Return the [X, Y] coordinate for the center point of the cell that contains the specified text.  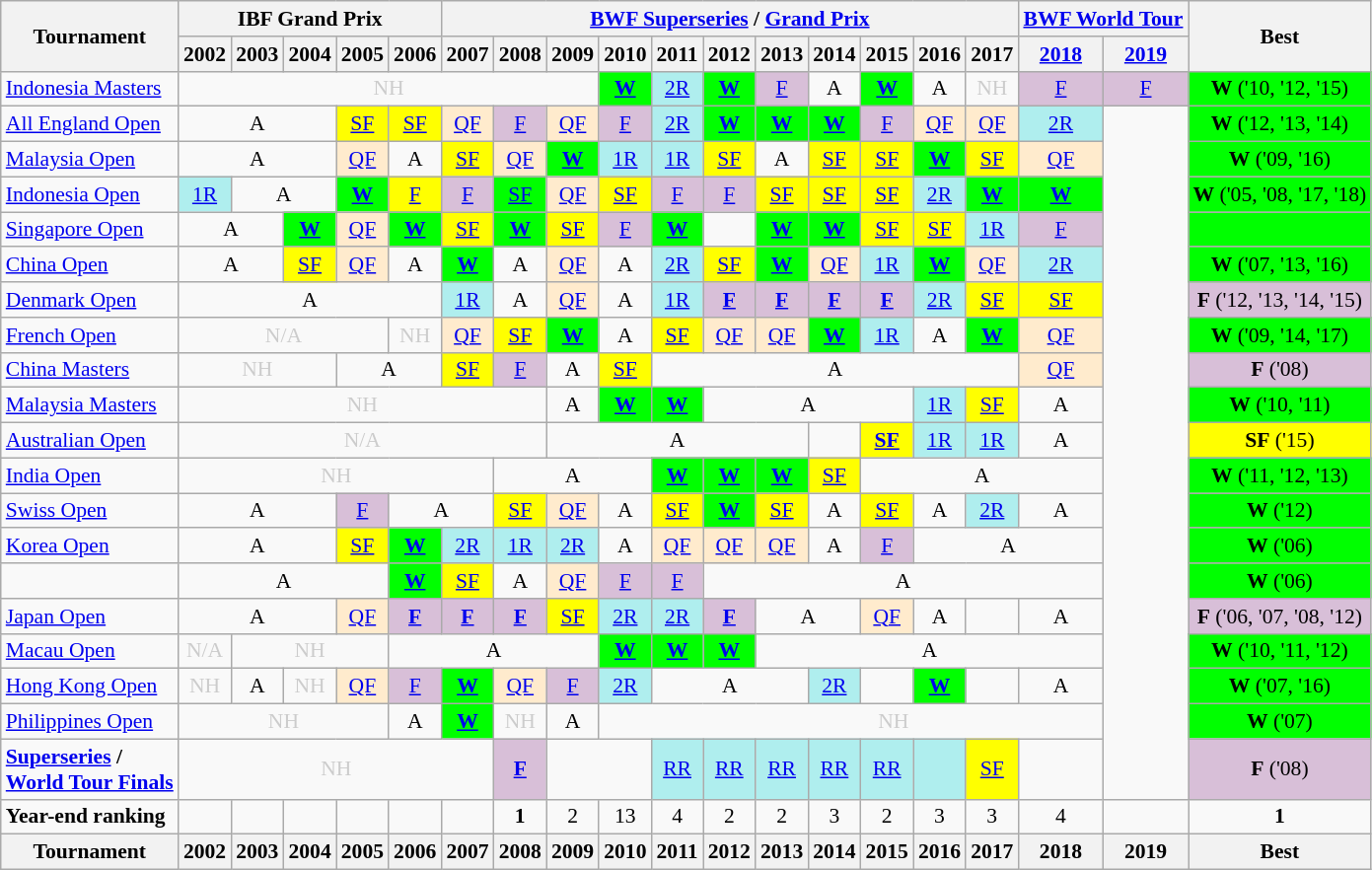
Korea Open [90, 546]
Swiss Open [90, 511]
IBF Grand Prix [310, 19]
SF ('15) [1279, 441]
All England Open [90, 124]
Japan Open [90, 616]
F ('12, '13, '14, '15) [1279, 300]
BWF World Tour [1103, 19]
India Open [90, 475]
China Masters [90, 370]
Malaysia Masters [90, 405]
Indonesia Open [90, 194]
Malaysia Open [90, 160]
China Open [90, 265]
W ('07) [1279, 722]
Year-end ranking [90, 817]
French Open [90, 335]
W ('12) [1279, 511]
W ('07, '16) [1279, 687]
Macau Open [90, 651]
W ('10, '11, '12) [1279, 651]
W ('10, '11) [1279, 405]
Singapore Open [90, 230]
W ('09, '16) [1279, 160]
Superseries /World Tour Finals [90, 769]
W ('07, '13, '16) [1279, 265]
Hong Kong Open [90, 687]
F ('06, '07, '08, '12) [1279, 616]
W ('09, '14, '17) [1279, 335]
Indonesia Masters [90, 89]
W ('05, '08, '17, '18) [1279, 194]
Denmark Open [90, 300]
Australian Open [90, 441]
BWF Superseries / Grand Prix [730, 19]
W ('12, '13, '14) [1279, 124]
W ('10, '12, '15) [1279, 89]
13 [625, 817]
Philippines Open [90, 722]
W ('11, '12, '13) [1279, 475]
